Find where the given text appears and provide that cell's center as [x, y] coordinate. 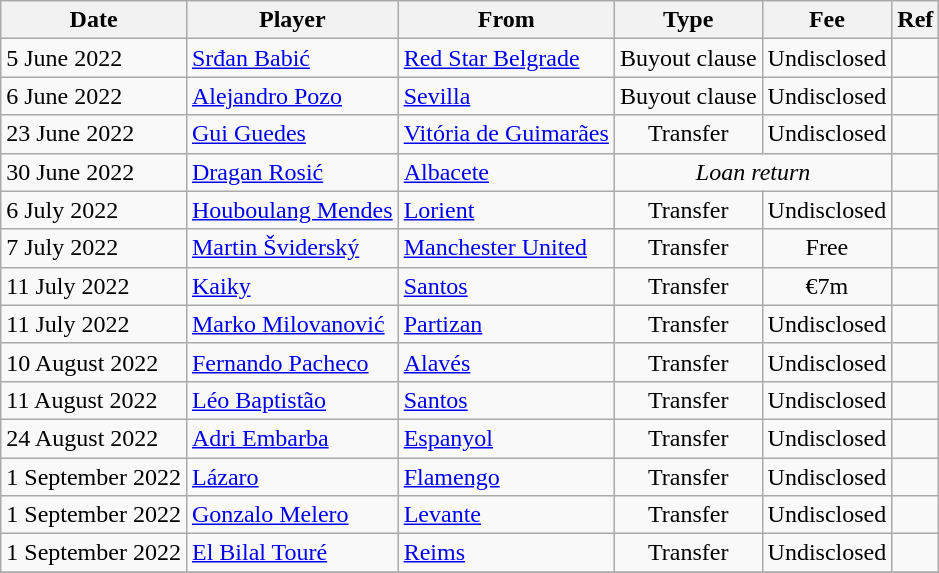
24 August 2022 [94, 438]
7 July 2022 [94, 248]
Ref [916, 20]
Type [688, 20]
Partizan [506, 324]
Vitória de Guimarães [506, 134]
Martin Šviderský [292, 248]
Date [94, 20]
Gonzalo Melero [292, 515]
23 June 2022 [94, 134]
Player [292, 20]
Sevilla [506, 96]
6 July 2022 [94, 210]
Kaiky [292, 286]
El Bilal Touré [292, 553]
Alejandro Pozo [292, 96]
Adri Embarba [292, 438]
Lorient [506, 210]
Srđan Babić [292, 58]
Fee [827, 20]
From [506, 20]
Espanyol [506, 438]
Dragan Rosić [292, 172]
Marko Milovanović [292, 324]
30 June 2022 [94, 172]
Levante [506, 515]
11 August 2022 [94, 400]
Flamengo [506, 477]
6 June 2022 [94, 96]
Alavés [506, 362]
Free [827, 248]
10 August 2022 [94, 362]
Loan return [752, 172]
€7m [827, 286]
Reims [506, 553]
Houboulang Mendes [292, 210]
Fernando Pacheco [292, 362]
Léo Baptistão [292, 400]
Red Star Belgrade [506, 58]
Albacete [506, 172]
Manchester United [506, 248]
Lázaro [292, 477]
5 June 2022 [94, 58]
Gui Guedes [292, 134]
